Locate the cell with the specified text and output its (X, Y) center coordinate. 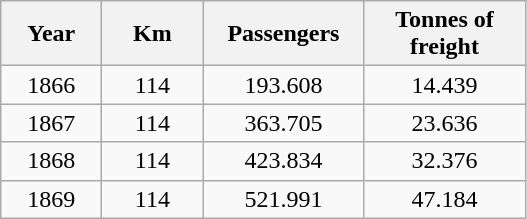
423.834 (284, 161)
521.991 (284, 199)
Tonnes of freight (444, 34)
Passengers (284, 34)
32.376 (444, 161)
47.184 (444, 199)
23.636 (444, 123)
1868 (52, 161)
1869 (52, 199)
Km (152, 34)
193.608 (284, 85)
363.705 (284, 123)
14.439 (444, 85)
1867 (52, 123)
Year (52, 34)
1866 (52, 85)
